For the text-containing cell, return its midpoint in [x, y] coordinate format. 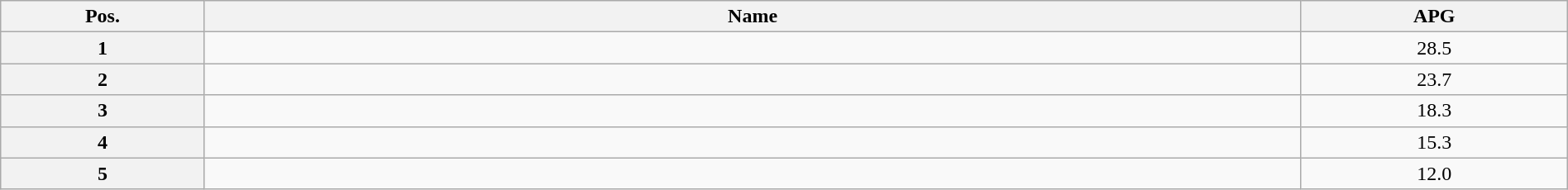
APG [1434, 17]
2 [103, 79]
5 [103, 173]
1 [103, 48]
Pos. [103, 17]
15.3 [1434, 142]
3 [103, 111]
12.0 [1434, 173]
Name [753, 17]
23.7 [1434, 79]
18.3 [1434, 111]
4 [103, 142]
28.5 [1434, 48]
